Return the (X, Y) coordinate for the center point of the cell that contains the specified text.  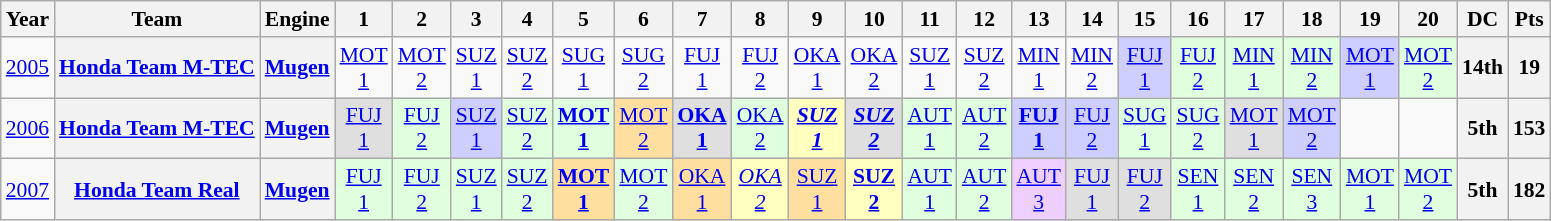
8 (760, 19)
9 (818, 19)
18 (1312, 19)
11 (929, 19)
20 (1428, 19)
Honda Team Real (157, 190)
Year (28, 19)
17 (1254, 19)
1 (364, 19)
SEN3 (1312, 190)
7 (702, 19)
4 (528, 19)
13 (1038, 19)
2 (422, 19)
SEN1 (1198, 190)
DC (1482, 19)
5 (584, 19)
6 (643, 19)
Engine (298, 19)
Pts (1530, 19)
2005 (28, 68)
15 (1144, 19)
153 (1530, 128)
AUT3 (1038, 190)
2007 (28, 190)
182 (1530, 190)
SEN2 (1254, 190)
2006 (28, 128)
16 (1198, 19)
14th (1482, 68)
3 (476, 19)
14 (1092, 19)
Team (157, 19)
10 (874, 19)
12 (984, 19)
